From the cell containing the given text, extract its center point as [X, Y] coordinate. 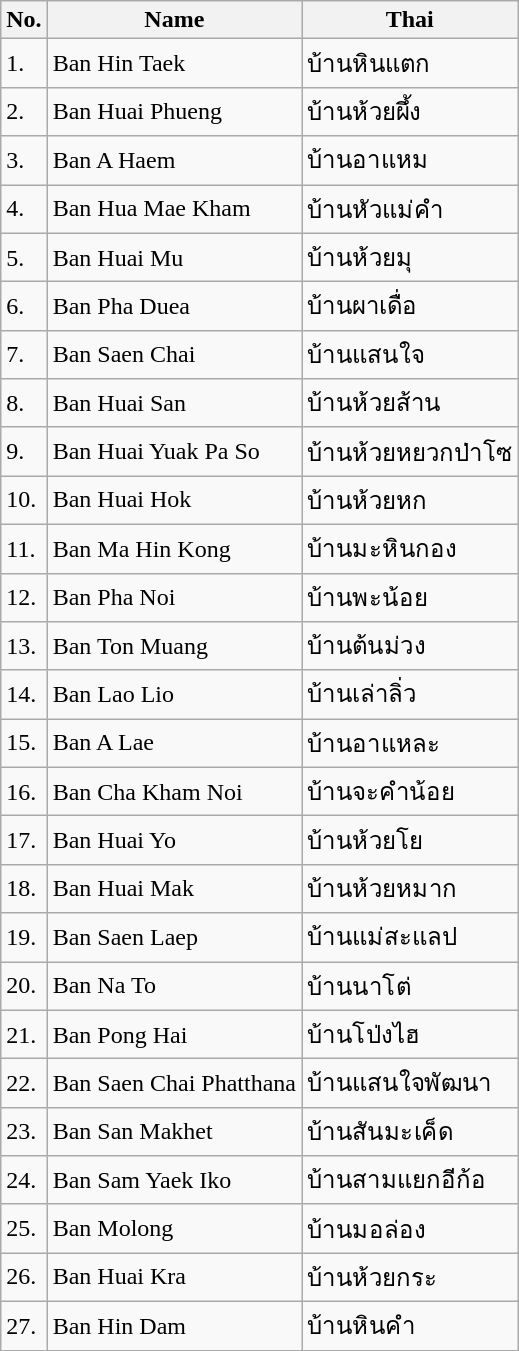
Ban Molong [174, 1228]
บ้านแสนใจ [410, 354]
Ban Huai Yo [174, 840]
Ban Huai Phueng [174, 112]
Ban Hin Dam [174, 1326]
10. [24, 500]
บ้านพะน้อย [410, 598]
6. [24, 306]
Ban Lao Lio [174, 694]
Ban Cha Kham Noi [174, 792]
8. [24, 404]
บ้านห้วยหมาก [410, 888]
บ้านโป่งไฮ [410, 1034]
20. [24, 986]
Ban Sam Yaek Iko [174, 1180]
บ้านสามแยกอีก้อ [410, 1180]
Ban Ton Muang [174, 646]
Ban Na To [174, 986]
บ้านเล่าลิ่ว [410, 694]
บ้านผาเดื่อ [410, 306]
22. [24, 1084]
บ้านห้วยหก [410, 500]
18. [24, 888]
บ้านสันมะเค็ด [410, 1132]
บ้านหัวแม่คำ [410, 208]
Ban Saen Chai [174, 354]
Ban Huai Hok [174, 500]
26. [24, 1278]
15. [24, 744]
บ้านแสนใจพัฒนา [410, 1084]
Ban Ma Hin Kong [174, 548]
11. [24, 548]
บ้านมอล่อง [410, 1228]
บ้านอาแหม [410, 160]
บ้านนาโต่ [410, 986]
Ban Huai Mu [174, 258]
17. [24, 840]
Ban Huai Yuak Pa So [174, 452]
5. [24, 258]
Ban Hin Taek [174, 64]
Ban Pong Hai [174, 1034]
21. [24, 1034]
14. [24, 694]
บ้านต้นม่วง [410, 646]
Thai [410, 20]
บ้านหินแตก [410, 64]
No. [24, 20]
บ้านอาแหละ [410, 744]
19. [24, 938]
27. [24, 1326]
23. [24, 1132]
บ้านห้วยกระ [410, 1278]
1. [24, 64]
Ban Hua Mae Kham [174, 208]
3. [24, 160]
12. [24, 598]
บ้านห้วยผึ้ง [410, 112]
24. [24, 1180]
Ban A Haem [174, 160]
บ้านมะหินกอง [410, 548]
Ban Huai Kra [174, 1278]
บ้านจะคำน้อย [410, 792]
Ban Pha Duea [174, 306]
บ้านห้วยหยวกป่าโซ [410, 452]
7. [24, 354]
Ban San Makhet [174, 1132]
Ban Huai San [174, 404]
Ban Saen Laep [174, 938]
บ้านห้วยส้าน [410, 404]
บ้านห้วยมุ [410, 258]
Ban Pha Noi [174, 598]
9. [24, 452]
บ้านแม่สะแลป [410, 938]
Ban Saen Chai Phatthana [174, 1084]
4. [24, 208]
Ban A Lae [174, 744]
บ้านห้วยโย [410, 840]
บ้านหินคำ [410, 1326]
Name [174, 20]
25. [24, 1228]
16. [24, 792]
13. [24, 646]
2. [24, 112]
Ban Huai Mak [174, 888]
